Detect which cell encompasses the target text, then output its [X, Y] center coordinate. 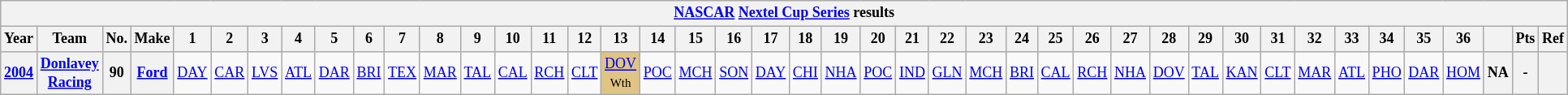
25 [1055, 39]
32 [1315, 39]
1 [192, 39]
8 [440, 39]
36 [1464, 39]
26 [1092, 39]
LVS [265, 73]
10 [513, 39]
2 [230, 39]
29 [1205, 39]
Team [70, 39]
15 [696, 39]
SON [734, 73]
TEX [403, 73]
7 [403, 39]
13 [621, 39]
31 [1277, 39]
HOM [1464, 73]
IND [912, 73]
16 [734, 39]
4 [299, 39]
PHO [1386, 73]
- [1526, 73]
DOV [1169, 73]
23 [986, 39]
5 [334, 39]
34 [1386, 39]
33 [1352, 39]
35 [1424, 39]
21 [912, 39]
12 [584, 39]
28 [1169, 39]
11 [549, 39]
20 [878, 39]
GLN [947, 73]
9 [477, 39]
KAN [1242, 73]
6 [368, 39]
14 [657, 39]
DOVWth [621, 73]
30 [1242, 39]
90 [117, 73]
18 [806, 39]
NASCAR Nextel Cup Series results [784, 13]
24 [1023, 39]
17 [770, 39]
CAR [230, 73]
NA [1498, 73]
22 [947, 39]
Ford [153, 73]
3 [265, 39]
Pts [1526, 39]
19 [841, 39]
Ref [1553, 39]
Donlavey Racing [70, 73]
CHI [806, 73]
Year [19, 39]
Make [153, 39]
2004 [19, 73]
27 [1131, 39]
No. [117, 39]
